Scan for the cell matching the given text and deliver its [x, y] coordinate at center. 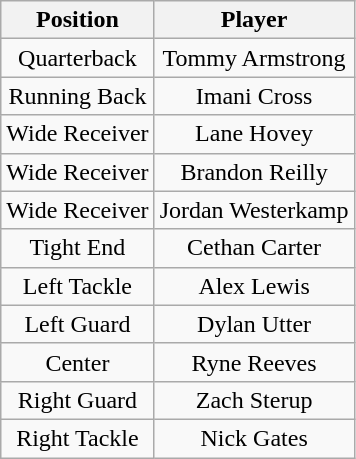
Right Guard [78, 400]
Quarterback [78, 58]
Left Guard [78, 324]
Zach Sterup [254, 400]
Lane Hovey [254, 134]
Nick Gates [254, 438]
Right Tackle [78, 438]
Dylan Utter [254, 324]
Running Back [78, 96]
Jordan Westerkamp [254, 210]
Cethan Carter [254, 248]
Brandon Reilly [254, 172]
Left Tackle [78, 286]
Imani Cross [254, 96]
Player [254, 20]
Position [78, 20]
Tight End [78, 248]
Ryne Reeves [254, 362]
Center [78, 362]
Alex Lewis [254, 286]
Tommy Armstrong [254, 58]
